Output the (X, Y) coordinate of the center of the cell containing the given text.  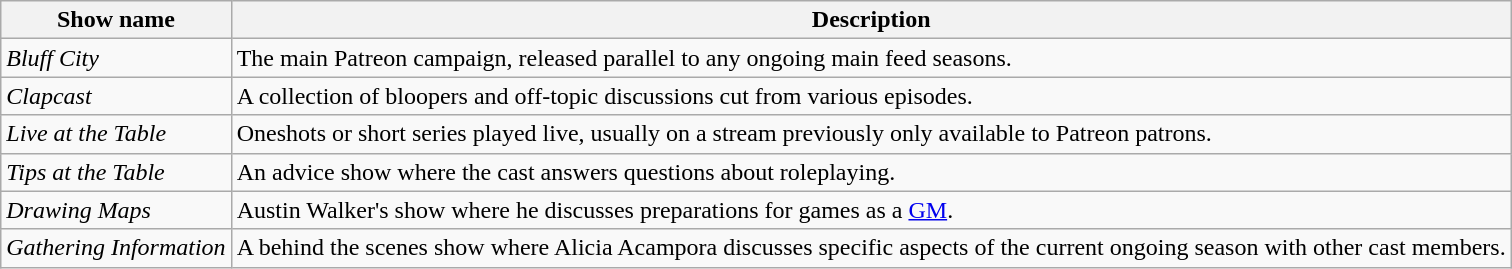
Show name (116, 20)
A behind the scenes show where Alicia Acampora discusses specific aspects of the current ongoing season with other cast members. (871, 248)
Clapcast (116, 96)
Austin Walker's show where he discusses preparations for games as a GM. (871, 210)
Drawing Maps (116, 210)
Oneshots or short series played live, usually on a stream previously only available to Patreon patrons. (871, 134)
An advice show where the cast answers questions about roleplaying. (871, 172)
The main Patreon campaign, released parallel to any ongoing main feed seasons. (871, 58)
Tips at the Table (116, 172)
A collection of bloopers and off-topic discussions cut from various episodes. (871, 96)
Bluff City (116, 58)
Gathering Information (116, 248)
Live at the Table (116, 134)
Description (871, 20)
